Pinpoint the cell where the given text exists, returning its (x, y) midpoint coordinate. 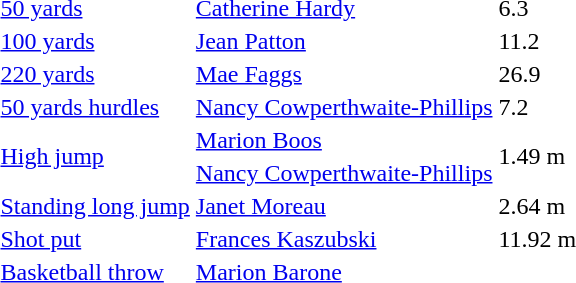
Marion Boos (344, 140)
Jean Patton (344, 41)
Janet Moreau (344, 206)
Frances Kaszubski (344, 239)
Mae Faggs (344, 74)
